Find where the given text appears and provide that cell's center as (x, y) coordinate. 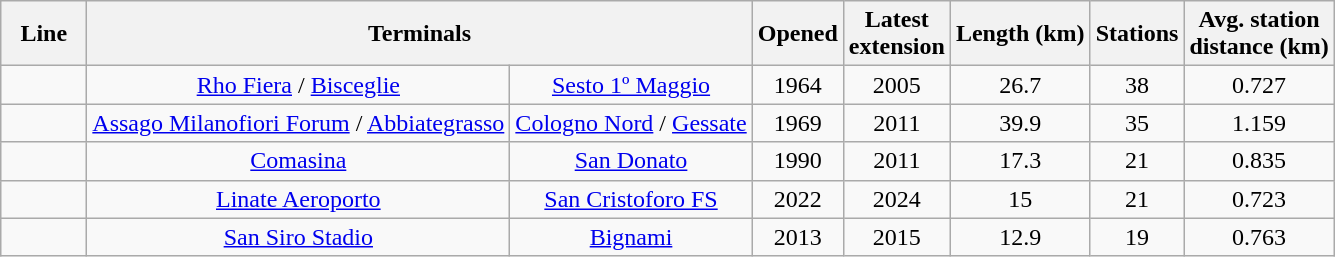
Bignami (631, 237)
2022 (798, 199)
26.7 (1020, 85)
San Donato (631, 161)
Assago Milanofiori Forum / Abbiategrasso (298, 123)
0.835 (1259, 161)
0.727 (1259, 85)
San Cristoforo FS (631, 199)
2013 (798, 237)
15 (1020, 199)
Line (44, 34)
1990 (798, 161)
35 (1137, 123)
Comasina (298, 161)
Opened (798, 34)
19 (1137, 237)
Stations (1137, 34)
San Siro Stadio (298, 237)
38 (1137, 85)
Length (km) (1020, 34)
2024 (896, 199)
0.723 (1259, 199)
17.3 (1020, 161)
0.763 (1259, 237)
1964 (798, 85)
Linate Aeroporto (298, 199)
1969 (798, 123)
Latestextension (896, 34)
Cologno Nord / Gessate (631, 123)
12.9 (1020, 237)
2005 (896, 85)
39.9 (1020, 123)
Rho Fiera / Bisceglie (298, 85)
1.159 (1259, 123)
Sesto 1º Maggio (631, 85)
Avg. stationdistance (km) (1259, 34)
2015 (896, 237)
Terminals (420, 34)
